Provide the [X, Y] coordinate of the cell's center where the given text is located.  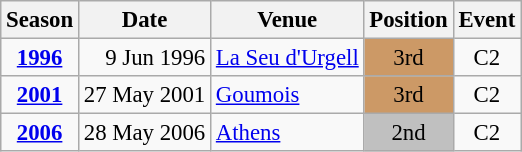
2001 [40, 95]
2nd [408, 133]
Event [487, 20]
28 May 2006 [144, 133]
Date [144, 20]
Position [408, 20]
Goumois [288, 95]
1996 [40, 58]
27 May 2001 [144, 95]
2006 [40, 133]
Season [40, 20]
Venue [288, 20]
Athens [288, 133]
La Seu d'Urgell [288, 58]
9 Jun 1996 [144, 58]
